Find where the given text appears and provide that cell's center as (x, y) coordinate. 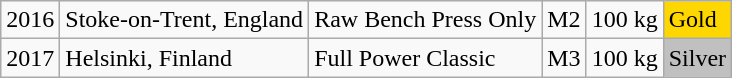
2016 (30, 20)
Silver (697, 58)
2017 (30, 58)
Gold (697, 20)
Full Power Classic (426, 58)
Raw Bench Press Only (426, 20)
Helsinki, Finland (184, 58)
M2 (564, 20)
M3 (564, 58)
Stoke-on-Trent, England (184, 20)
